Search for the cell housing the specified text and yield its [x, y] center coordinate. 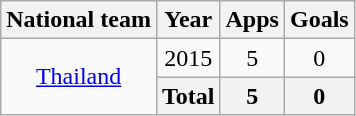
Total [188, 96]
Apps [252, 20]
Thailand [79, 77]
National team [79, 20]
Year [188, 20]
2015 [188, 58]
Goals [319, 20]
